Capture the cell that displays the provided text and extract its (X, Y) central coordinate. 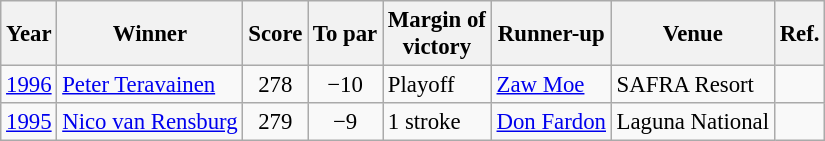
Laguna National (692, 122)
278 (276, 85)
SAFRA Resort (692, 85)
Nico van Rensburg (150, 122)
1 stroke (438, 122)
−9 (346, 122)
Margin ofvictory (438, 34)
Zaw Moe (551, 85)
To par (346, 34)
Runner-up (551, 34)
Venue (692, 34)
Ref. (799, 34)
Peter Teravainen (150, 85)
1996 (29, 85)
Year (29, 34)
Score (276, 34)
Don Fardon (551, 122)
Playoff (438, 85)
−10 (346, 85)
1995 (29, 122)
Winner (150, 34)
279 (276, 122)
